Identify which cell holds the provided text, then report its (x, y) central coordinate. 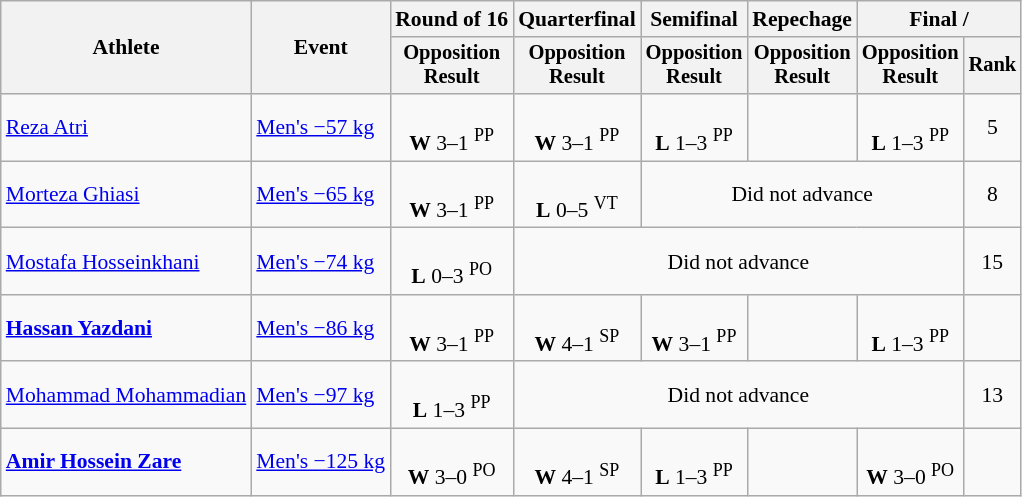
L 0–5 VT (577, 194)
Men's −57 kg (320, 128)
Men's −86 kg (320, 328)
Mohammad Mohammadian (126, 396)
Round of 16 (452, 19)
Men's −74 kg (320, 262)
Men's −65 kg (320, 194)
L 0–3 PO (452, 262)
15 (993, 262)
13 (993, 396)
Semifinal (694, 19)
5 (993, 128)
Athlete (126, 48)
8 (993, 194)
Morteza Ghiasi (126, 194)
Reza Atri (126, 128)
Quarterfinal (577, 19)
Final / (939, 19)
Men's −97 kg (320, 396)
Rank (993, 66)
Mostafa Hosseinkhani (126, 262)
Event (320, 48)
Amir Hossein Zare (126, 462)
Repechage (802, 19)
Men's −125 kg (320, 462)
Hassan Yazdani (126, 328)
